Scan for the cell matching the given text and deliver its [x, y] coordinate at center. 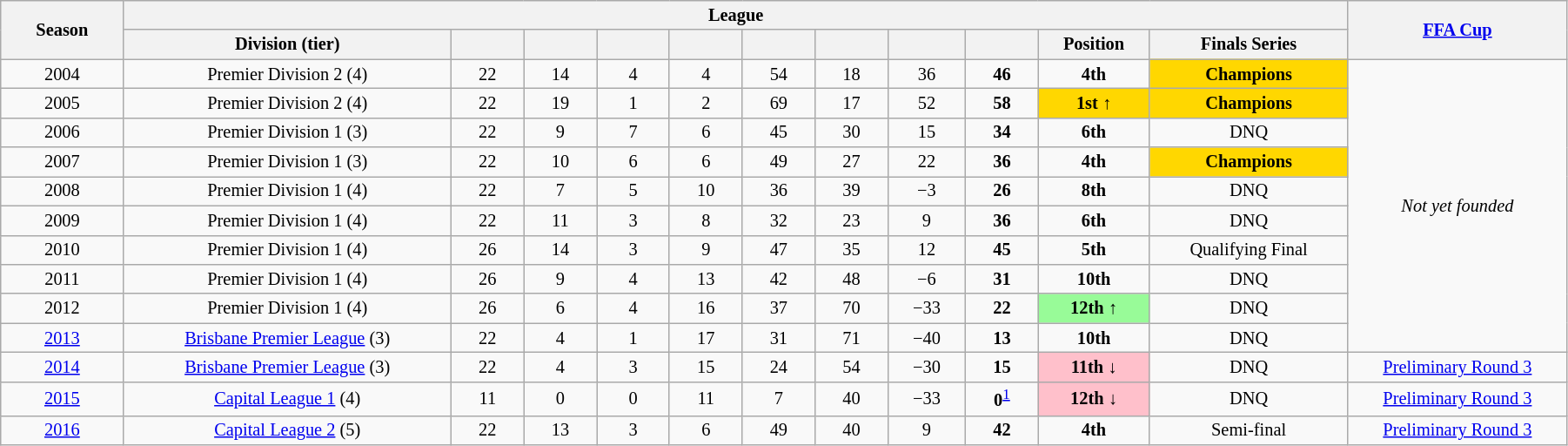
39 [852, 191]
Not yet founded [1457, 206]
12th ↑ [1094, 308]
2010 [63, 250]
8 [706, 220]
Division (tier) [287, 44]
71 [852, 338]
−6 [926, 279]
2005 [63, 103]
47 [779, 250]
Finals Series [1250, 44]
2011 [63, 279]
1st ↑ [1094, 103]
70 [852, 308]
2013 [63, 338]
Season [63, 30]
5th [1094, 250]
19 [560, 103]
2008 [63, 191]
8th [1094, 191]
27 [852, 162]
2014 [63, 367]
24 [779, 367]
−40 [926, 338]
58 [1002, 103]
2016 [63, 430]
46 [1002, 74]
12 [926, 250]
2 [706, 103]
−30 [926, 367]
01 [1002, 399]
2004 [63, 74]
52 [926, 103]
32 [779, 220]
League [736, 15]
11th ↓ [1094, 367]
48 [852, 279]
23 [852, 220]
37 [779, 308]
Semi-final [1250, 430]
69 [779, 103]
16 [706, 308]
34 [1002, 132]
5 [633, 191]
Position [1094, 44]
2012 [63, 308]
Capital League 2 (5) [287, 430]
2015 [63, 399]
18 [852, 74]
30 [852, 132]
2009 [63, 220]
−3 [926, 191]
2007 [63, 162]
FFA Cup [1457, 30]
35 [852, 250]
Capital League 1 (4) [287, 399]
12th ↓ [1094, 399]
Qualifying Final [1250, 250]
2006 [63, 132]
